Find where the given text appears and provide that cell's center as [X, Y] coordinate. 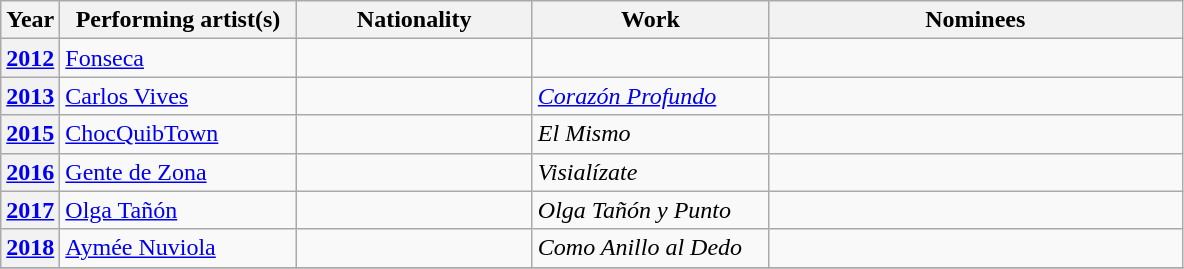
Visialízate [650, 172]
Como Anillo al Dedo [650, 248]
2015 [30, 134]
Nominees [976, 20]
Carlos Vives [178, 96]
2018 [30, 248]
2016 [30, 172]
Year [30, 20]
Work [650, 20]
Fonseca [178, 58]
Nationality [414, 20]
Performing artist(s) [178, 20]
2017 [30, 210]
Gente de Zona [178, 172]
Olga Tañón [178, 210]
2013 [30, 96]
Corazón Profundo [650, 96]
Aymée Nuviola [178, 248]
ChocQuibTown [178, 134]
2012 [30, 58]
El Mismo [650, 134]
Olga Tañón y Punto [650, 210]
